Pinpoint the cell where the given text exists, returning its (x, y) midpoint coordinate. 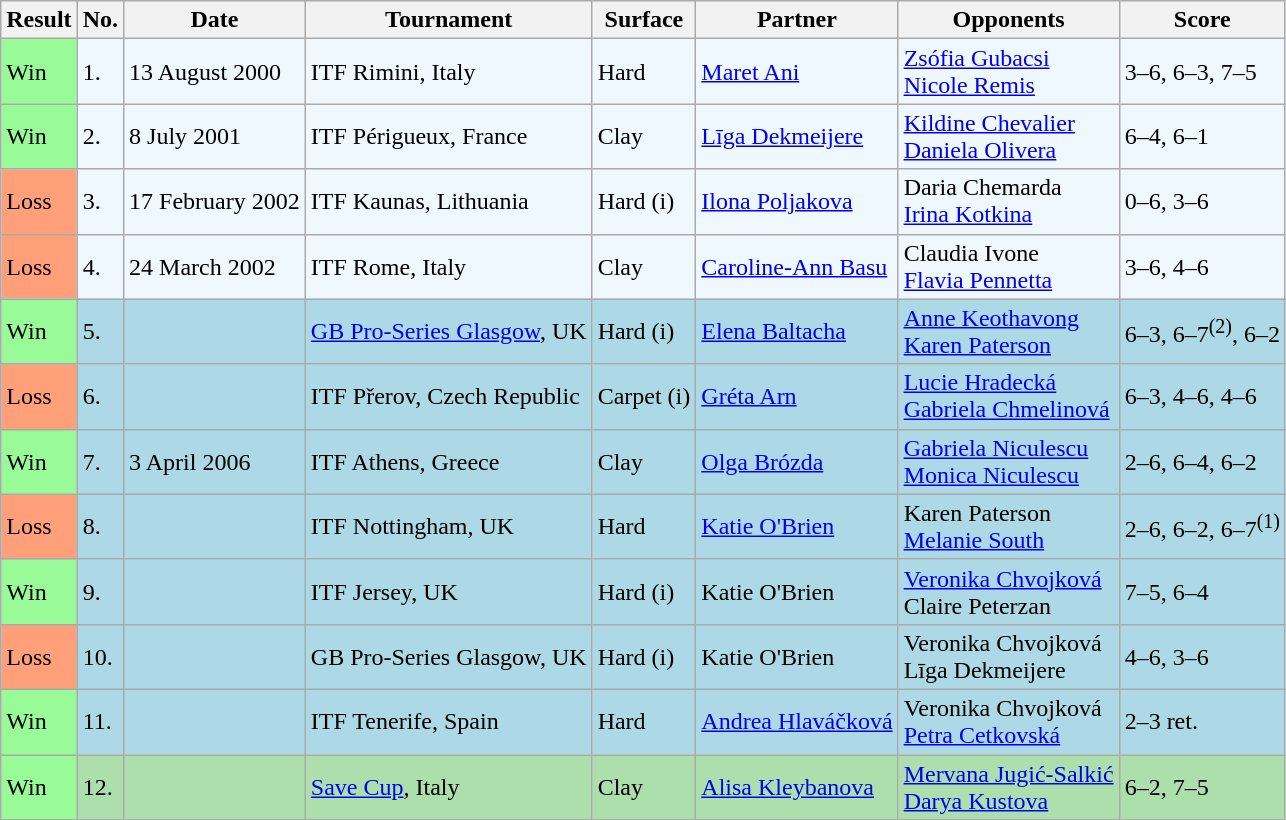
Anne Keothavong Karen Paterson (1008, 332)
No. (100, 20)
Tournament (448, 20)
Karen Paterson Melanie South (1008, 526)
0–6, 3–6 (1202, 202)
Alisa Kleybanova (797, 786)
ITF Périgueux, France (448, 136)
3. (100, 202)
6–3, 6–7(2), 6–2 (1202, 332)
ITF Jersey, UK (448, 592)
Caroline-Ann Basu (797, 266)
Gabriela Niculescu Monica Niculescu (1008, 462)
Save Cup, Italy (448, 786)
ITF Nottingham, UK (448, 526)
6–2, 7–5 (1202, 786)
Opponents (1008, 20)
13 August 2000 (215, 72)
4. (100, 266)
17 February 2002 (215, 202)
ITF Athens, Greece (448, 462)
Result (39, 20)
Ilona Poljakova (797, 202)
6. (100, 396)
Score (1202, 20)
1. (100, 72)
Veronika Chvojková Petra Cetkovská (1008, 722)
4–6, 3–6 (1202, 656)
Veronika Chvojková Claire Peterzan (1008, 592)
3–6, 4–6 (1202, 266)
Maret Ani (797, 72)
Carpet (i) (644, 396)
Surface (644, 20)
Zsófia Gubacsi Nicole Remis (1008, 72)
ITF Přerov, Czech Republic (448, 396)
24 March 2002 (215, 266)
10. (100, 656)
Līga Dekmeijere (797, 136)
Elena Baltacha (797, 332)
6–4, 6–1 (1202, 136)
11. (100, 722)
12. (100, 786)
Claudia Ivone Flavia Pennetta (1008, 266)
7. (100, 462)
Daria Chemarda Irina Kotkina (1008, 202)
2–3 ret. (1202, 722)
Partner (797, 20)
Kildine Chevalier Daniela Olivera (1008, 136)
8 July 2001 (215, 136)
5. (100, 332)
2. (100, 136)
Mervana Jugić-Salkić Darya Kustova (1008, 786)
6–3, 4–6, 4–6 (1202, 396)
2–6, 6–2, 6–7(1) (1202, 526)
Lucie Hradecká Gabriela Chmelinová (1008, 396)
ITF Rimini, Italy (448, 72)
ITF Kaunas, Lithuania (448, 202)
Andrea Hlaváčková (797, 722)
ITF Tenerife, Spain (448, 722)
3–6, 6–3, 7–5 (1202, 72)
7–5, 6–4 (1202, 592)
9. (100, 592)
8. (100, 526)
ITF Rome, Italy (448, 266)
Gréta Arn (797, 396)
2–6, 6–4, 6–2 (1202, 462)
Olga Brózda (797, 462)
3 April 2006 (215, 462)
Date (215, 20)
Veronika Chvojková Līga Dekmeijere (1008, 656)
